For the text-containing cell, return its midpoint in (x, y) coordinate format. 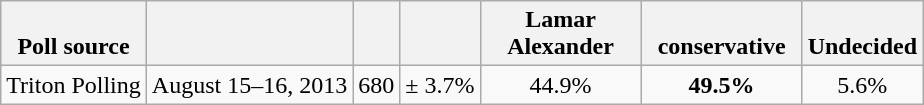
conservative (722, 34)
44.9% (560, 85)
± 3.7% (440, 85)
680 (376, 85)
LamarAlexander (560, 34)
49.5% (722, 85)
5.6% (862, 85)
Triton Polling (74, 85)
Undecided (862, 34)
August 15–16, 2013 (249, 85)
Poll source (74, 34)
